From the cell containing the given text, extract its center point as (X, Y) coordinate. 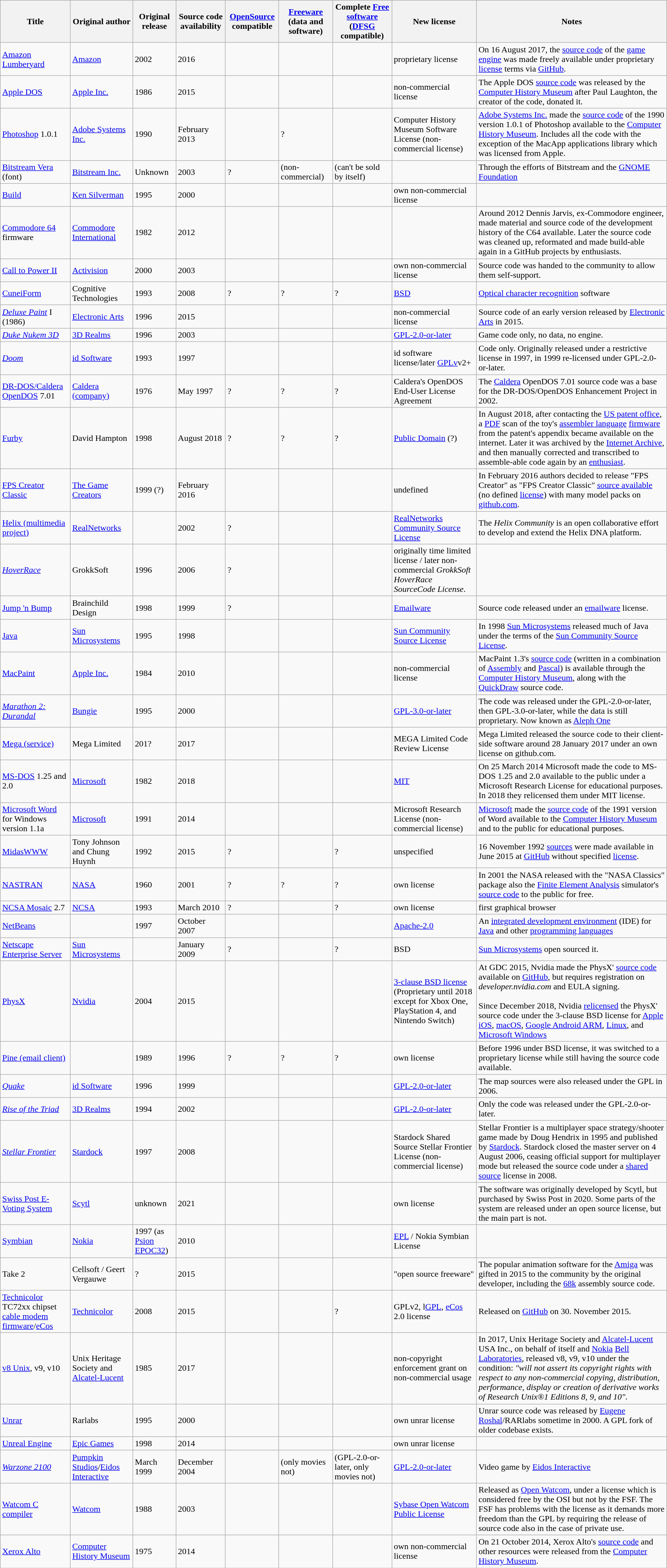
Warzone 2100 (35, 1467)
1989 (155, 1058)
Sybase Open Watcom Public License (434, 1509)
Emailware (434, 608)
2012 (201, 233)
Build (35, 195)
Video game by Eidos Interactive (572, 1467)
Unknown (155, 172)
The Game Creators (102, 490)
In 1998 Sun Microsystems released much of Java under the terms of the Sun Community Source License. (572, 636)
Original release (155, 21)
Commodore International (102, 233)
Watcom C compiler (35, 1509)
originally time limited license / later non-commercial GrokkSoft HoverRace SourceCode License. (434, 570)
1999 (?) (155, 490)
1984 (155, 673)
Complete Free software (DFSG compatible) (362, 21)
Unrar (35, 1420)
August 2018 (201, 438)
1990 (155, 134)
NCSA (102, 907)
Rise of the Triad (35, 1109)
id software license/later GPLvv2+ (434, 358)
2001 (201, 884)
Pumpkin Studios/Eidos Interactive (102, 1467)
undefined (434, 490)
Only the code was released under the GPL-2.0-or-later. (572, 1109)
Deluxe Paint I (1986) (35, 316)
OpenSource compatible (252, 21)
2018 (201, 781)
January 2009 (201, 949)
February 2016 (201, 490)
Technicolor (102, 1311)
(can't be sold by itself) (362, 172)
March 2010 (201, 907)
Pine (email client) (35, 1058)
unknown (155, 1204)
Amazon (102, 59)
Public Domain (?) (434, 438)
MacPaint (35, 673)
Caldera's OpenDOS End-User License Agreement (434, 391)
The Apple DOS source code was released by the Computer History Museum after Paul Laughton, the creator of the code, donated it. (572, 92)
Microsoft Research License (non-commercial license) (434, 819)
The code was released under the GPL-2.0-or-later, then GPL-3.0-or-later, while the data is still proprietary. Now known as Aleph One (572, 711)
Electronic Arts (102, 316)
Bitstream Inc. (102, 172)
NASTRAN (35, 884)
Source code was handed to the community to allow them self-support. (572, 270)
October 2007 (201, 926)
On 21 October 2014, Xerox Alto's source code and other resources were released from the Computer History Museum. (572, 1551)
Duke Nukem 3D (35, 335)
Brainchild Design (102, 608)
Stardock Shared Source Stellar Frontier License (non-commercial license) (434, 1152)
Bungie (102, 711)
Adobe Systems Inc. (102, 134)
Source code released under an emailware license. (572, 608)
The map sources were also released under the GPL in 2006. (572, 1086)
3-clause BSD license (Proprietary until 2018 except for Xbox One, PlayStation 4, and Nintendo Switch) (434, 1001)
Epic Games (102, 1443)
1994 (155, 1109)
Sun Microsystems open sourced it. (572, 949)
Microsoft Word for Windows version 1.1a (35, 819)
1976 (155, 391)
201? (155, 744)
Quake (35, 1086)
Sun Community Source License (434, 636)
PhysX (35, 1001)
Java (35, 636)
MEGA Limited Code Review License (434, 744)
On 16 August 2017, the source code of the game engine was made freely available under proprietary license terms via GitHub. (572, 59)
February 2013 (201, 134)
Jump 'n Bump (35, 608)
Commodore 64 firmware (35, 233)
Cellsoft / Geert Vergauwe (102, 1274)
Swiss Post E-Voting System (35, 1204)
16 November 1992 sources were made available in June 2015 at GitHub without specified license. (572, 851)
Netscape Enterprise Server (35, 949)
(non-commercial) (306, 172)
Marathon 2: Durandal (35, 711)
EPL / Nokia Symbian License (434, 1241)
Nokia (102, 1241)
Xerox Alto (35, 1551)
Bitstream Vera (font) (35, 172)
Mega (service) (35, 744)
2006 (201, 570)
Apple DOS (35, 92)
Through the efforts of Bitstream and the GNOME Foundation (572, 172)
Furby (35, 438)
MidasWWW (35, 851)
GPL-3.0-or-later (434, 711)
Amazon Lumberyard (35, 59)
v8 Unix, v9, v10 (35, 1368)
Game code only, no data, no engine. (572, 335)
"open source freeware" (434, 1274)
CuneiForm (35, 293)
2004 (155, 1001)
FPS Creator Classic (35, 490)
Optical character recognition software (572, 293)
unspecified (434, 851)
Stardock (102, 1152)
DR-DOS/Caldera OpenDOS 7.01 (35, 391)
Stellar Frontier (35, 1152)
Rarlabs (102, 1420)
Cognitive Technologies (102, 293)
Tony Johnson and Chung Huynh (102, 851)
NCSA Mosaic 2.7 (35, 907)
HoverRace (35, 570)
RealNetworks Community Source License (434, 528)
proprietary license (434, 59)
1986 (155, 92)
Call to Power II (35, 270)
Original author (102, 21)
Unreal Engine (35, 1443)
Source code availability (201, 21)
1988 (155, 1509)
Computer History Museum Software License (non-commercial license) (434, 134)
The Caldera OpenDOS 7.01 source code was a base for the DR-DOS/OpenDOS Enhancement Project in 2002. (572, 391)
Activision (102, 270)
(GPL-2.0-or-later, only movies not) (362, 1467)
1997 (as Psion EPOC32) (155, 1241)
Code only. Originally released under a restrictive license in 1997, in 1999 re-licensed under GPL-2.0-or-later. (572, 358)
In 2001 the NASA released with the "NASA Classics" package also the Finite Element Analysis simulator's source code to the public for free. (572, 884)
2016 (201, 59)
David Hampton (102, 438)
Scytl (102, 1204)
Title (35, 21)
Freeware (data and software) (306, 21)
Computer History Museum (102, 1551)
Source code of an early version released by Electronic Arts in 2015. (572, 316)
GrokkSoft (102, 570)
1960 (155, 884)
Ken Silverman (102, 195)
Mega Limited (102, 744)
non-copyright enforcement grant on non-commercial usage (434, 1368)
Released on GitHub on 30. November 2015. (572, 1311)
NASA (102, 884)
Apache-2.0 (434, 926)
1985 (155, 1368)
Notes (572, 21)
Photoshop 1.0.1 (35, 134)
Symbian (35, 1241)
Caldera (company) (102, 391)
RealNetworks (102, 528)
Unix Heritage Society and Alcatel-Lucent (102, 1368)
MS-DOS 1.25 and 2.0 (35, 781)
Microsoft made the source code of the 1991 version of Word available to the Computer History Museum and to the public for educational purposes. (572, 819)
GPLv2, lGPL, eCos 2.0 license (434, 1311)
NetBeans (35, 926)
The Helix Community is an open collaborative effort to develop and extend the Helix DNA platform. (572, 528)
The popular animation software for the Amiga was gifted in 2015 to the community by the original developer, including the 68k assembly source code. (572, 1274)
Nvidia (102, 1001)
MIT (434, 781)
New license (434, 21)
2021 (201, 1204)
March 1999 (155, 1467)
first graphical browser (572, 907)
December 2004 (201, 1467)
Take 2 (35, 1274)
1992 (155, 851)
Before 1996 under BSD license, it was switched to a proprietary license while still having the source code available. (572, 1058)
Doom (35, 358)
Technicolor TC72xx chipset cable modem firmware/eCos (35, 1311)
An integrated development environment (IDE) for Java and other programming languages (572, 926)
1991 (155, 819)
Watcom (102, 1509)
Helix (multimedia project) (35, 528)
(only movies not) (306, 1467)
Unrar source code was released by Eugene Roshal/RARlabs sometime in 2000. A GPL fork of older codebase exists. (572, 1420)
Mega Limited released the source code to their client-side software around 28 January 2017 under an own license on github.com. (572, 744)
May 1997 (201, 391)
1975 (155, 1551)
